Provide the [x, y] coordinate of the cell's center where the given text is located.  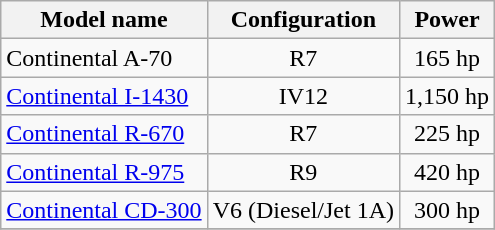
165 hp [446, 58]
300 hp [446, 210]
V6 (Diesel/Jet 1A) [303, 210]
Continental I-1430 [104, 96]
Continental R-975 [104, 172]
Model name [104, 20]
Continental CD-300 [104, 210]
225 hp [446, 134]
1,150 hp [446, 96]
Continental R-670 [104, 134]
Continental A-70 [104, 58]
Power [446, 20]
R9 [303, 172]
IV12 [303, 96]
Configuration [303, 20]
420 hp [446, 172]
